Scan for the cell matching the given text and deliver its (X, Y) coordinate at center. 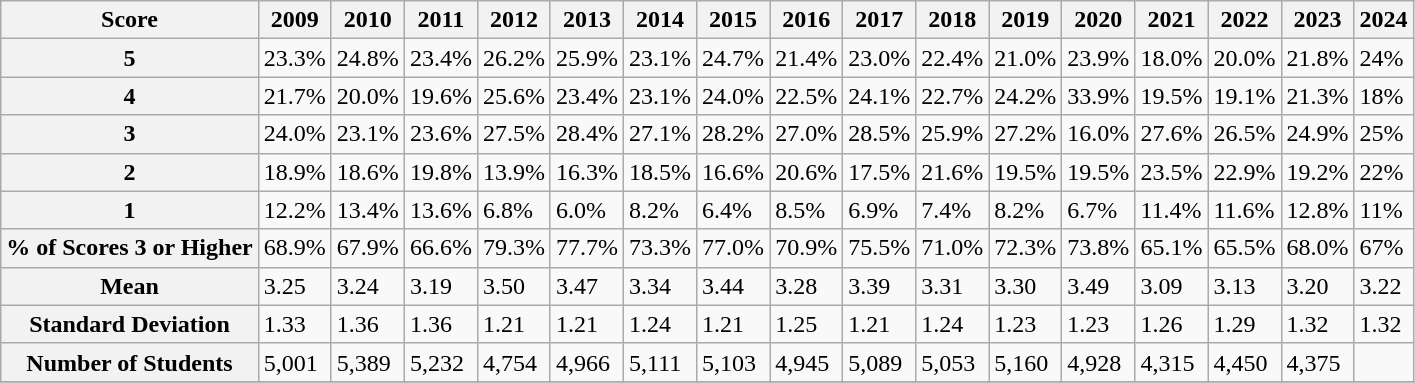
5,389 (368, 362)
2024 (1384, 20)
4,315 (1172, 362)
6.9% (880, 210)
6.7% (1098, 210)
5,053 (952, 362)
26.2% (514, 58)
72.3% (1026, 248)
3.30 (1026, 286)
1.26 (1172, 324)
1.29 (1244, 324)
67% (1384, 248)
73.8% (1098, 248)
28.2% (734, 134)
77.7% (586, 248)
13.9% (514, 172)
12.2% (294, 210)
Standard Deviation (130, 324)
5 (130, 58)
3.09 (1172, 286)
22.5% (806, 96)
22.9% (1244, 172)
66.6% (440, 248)
23.0% (880, 58)
3.22 (1384, 286)
27.0% (806, 134)
5,232 (440, 362)
4 (130, 96)
1.25 (806, 324)
18.9% (294, 172)
23.5% (1172, 172)
21.7% (294, 96)
71.0% (952, 248)
19.1% (1244, 96)
16.3% (586, 172)
11.6% (1244, 210)
65.1% (1172, 248)
3.44 (734, 286)
20.6% (806, 172)
5,089 (880, 362)
24% (1384, 58)
13.6% (440, 210)
2010 (368, 20)
4,928 (1098, 362)
11% (1384, 210)
2015 (734, 20)
4,966 (586, 362)
24.7% (734, 58)
3.31 (952, 286)
25% (1384, 134)
18.6% (368, 172)
3.19 (440, 286)
18.0% (1172, 58)
2009 (294, 20)
Number of Students (130, 362)
2021 (1172, 20)
28.5% (880, 134)
2018 (952, 20)
24.1% (880, 96)
5,103 (734, 362)
3.34 (660, 286)
22.7% (952, 96)
1.33 (294, 324)
22.4% (952, 58)
2022 (1244, 20)
2014 (660, 20)
2011 (440, 20)
1 (130, 210)
3.50 (514, 286)
23.6% (440, 134)
13.4% (368, 210)
23.9% (1098, 58)
3.39 (880, 286)
19.2% (1318, 172)
24.2% (1026, 96)
2 (130, 172)
7.4% (952, 210)
4,375 (1318, 362)
17.5% (880, 172)
21.8% (1318, 58)
27.6% (1172, 134)
2016 (806, 20)
27.1% (660, 134)
75.5% (880, 248)
68.9% (294, 248)
% of Scores 3 or Higher (130, 248)
23.3% (294, 58)
21.4% (806, 58)
8.5% (806, 210)
21.0% (1026, 58)
33.9% (1098, 96)
3.24 (368, 286)
18.5% (660, 172)
19.8% (440, 172)
2013 (586, 20)
19.6% (440, 96)
27.5% (514, 134)
6.0% (586, 210)
3.20 (1318, 286)
2017 (880, 20)
11.4% (1172, 210)
79.3% (514, 248)
27.2% (1026, 134)
4,754 (514, 362)
3 (130, 134)
18% (1384, 96)
21.6% (952, 172)
5,160 (1026, 362)
24.9% (1318, 134)
21.3% (1318, 96)
3.47 (586, 286)
3.25 (294, 286)
22% (1384, 172)
73.3% (660, 248)
3.13 (1244, 286)
12.8% (1318, 210)
6.8% (514, 210)
Mean (130, 286)
4,945 (806, 362)
2023 (1318, 20)
2019 (1026, 20)
77.0% (734, 248)
70.9% (806, 248)
65.5% (1244, 248)
16.0% (1098, 134)
68.0% (1318, 248)
16.6% (734, 172)
Score (130, 20)
24.8% (368, 58)
5,001 (294, 362)
6.4% (734, 210)
28.4% (586, 134)
25.6% (514, 96)
2012 (514, 20)
2020 (1098, 20)
3.49 (1098, 286)
3.28 (806, 286)
5,111 (660, 362)
67.9% (368, 248)
26.5% (1244, 134)
4,450 (1244, 362)
